Return (x, y) of the center of cell containing provided text 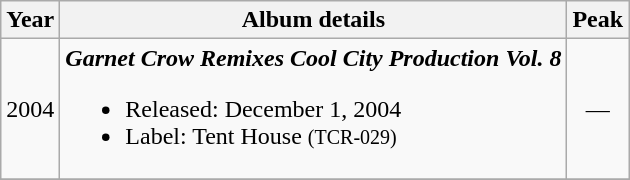
Year (30, 20)
Album details (314, 20)
Garnet Crow Remixes Cool City Production Vol. 8Released: December 1, 2004Label: Tent House (TCR-029) (314, 109)
Peak (598, 20)
— (598, 109)
2004 (30, 109)
